Find where the given text appears and provide that cell's center as (X, Y) coordinate. 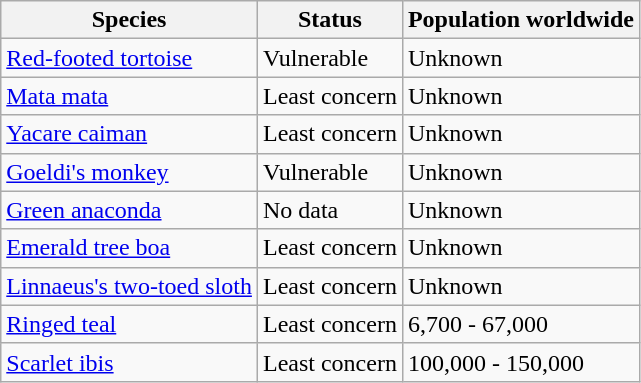
Yacare caiman (130, 134)
Population worldwide (520, 20)
Goeldi's monkey (130, 172)
No data (330, 210)
Linnaeus's two-toed sloth (130, 286)
Green anaconda (130, 210)
Emerald tree boa (130, 248)
Ringed teal (130, 324)
Status (330, 20)
Species (130, 20)
100,000 - 150,000 (520, 362)
Mata mata (130, 96)
Red-footed tortoise (130, 58)
6,700 - 67,000 (520, 324)
Scarlet ibis (130, 362)
